Provide the (X, Y) coordinate of the cell's center where the given text is located.  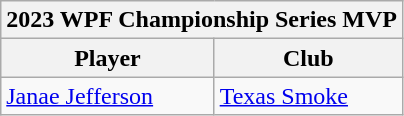
Texas Smoke (308, 96)
2023 WPF Championship Series MVP (202, 20)
Club (308, 58)
Player (108, 58)
Janae Jefferson (108, 96)
